Extract the [X, Y] coordinate from the center of the cell holding the provided text.  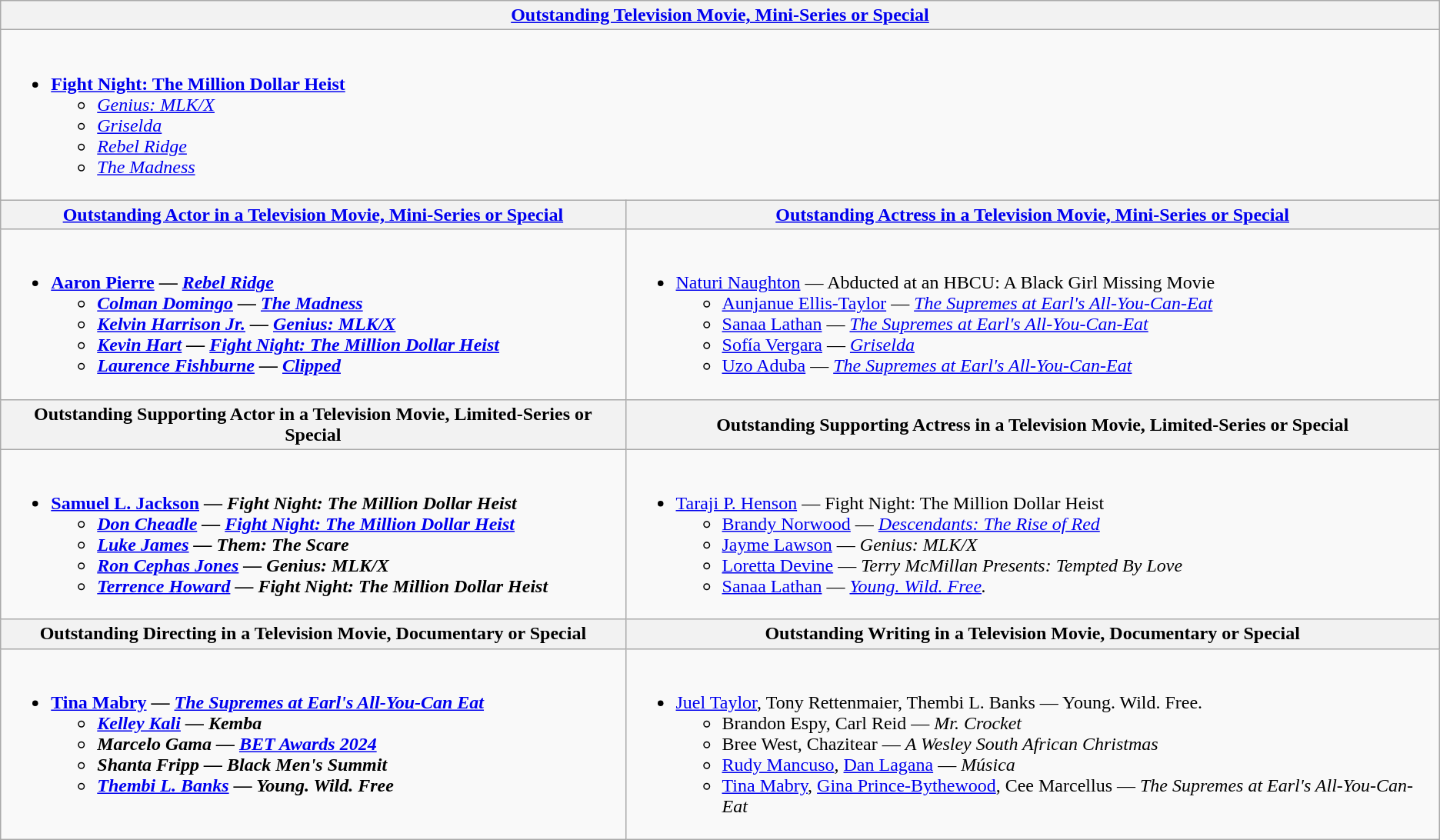
Outstanding Television Movie, Mini-Series or Special [720, 15]
Outstanding Supporting Actress in a Television Movie, Limited-Series or Special [1032, 425]
Outstanding Actor in a Television Movie, Mini-Series or Special [313, 215]
Outstanding Actress in a Television Movie, Mini-Series or Special [1032, 215]
Outstanding Directing in a Television Movie, Documentary or Special [313, 634]
Outstanding Supporting Actor in a Television Movie, Limited-Series or Special [313, 425]
Outstanding Writing in a Television Movie, Documentary or Special [1032, 634]
Fight Night: The Million Dollar HeistGenius: MLK/XGriseldaRebel RidgeThe Madness [720, 115]
